For the text-containing cell, return its midpoint in [X, Y] coordinate format. 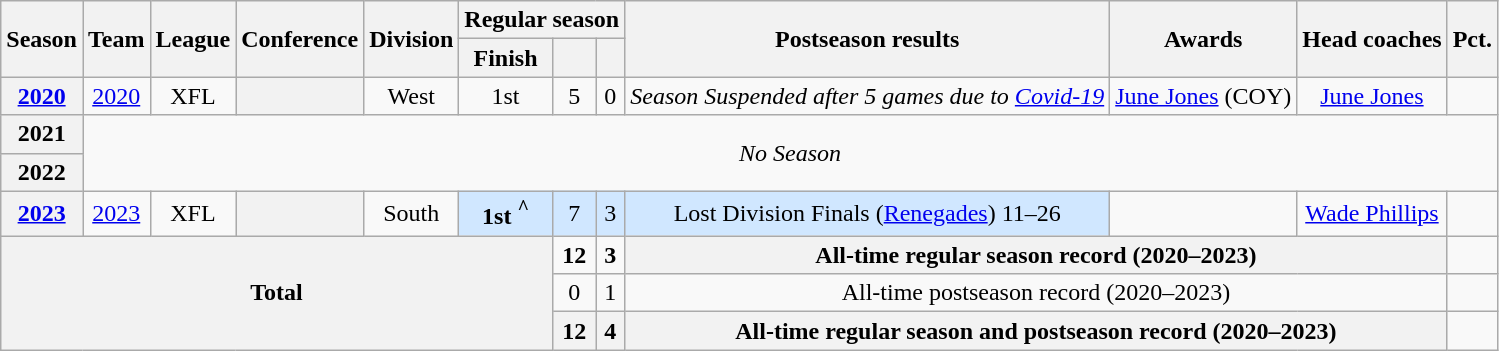
Lost Division Finals (Renegades) 11–26 [868, 214]
1 [610, 293]
2021 [42, 134]
Division [412, 39]
5 [574, 96]
Pct. [1472, 39]
Awards [1204, 39]
Total [277, 293]
All-time regular season and postseason record (2020–2023) [1036, 331]
2022 [42, 172]
1st [506, 96]
June Jones (COY) [1204, 96]
Season [42, 39]
West [412, 96]
Finish [506, 58]
Team [116, 39]
7 [574, 214]
South [412, 214]
4 [610, 331]
Postseason results [868, 39]
League [193, 39]
Season Suspended after 5 games due to Covid-19 [868, 96]
Head coaches [1372, 39]
All-time regular season record (2020–2023) [1036, 255]
1st ^ [506, 214]
All-time postseason record (2020–2023) [1036, 293]
June Jones [1372, 96]
No Season [790, 153]
Conference [300, 39]
Wade Phillips [1372, 214]
Regular season [542, 20]
